Identify which cell holds the provided text, then report its [x, y] central coordinate. 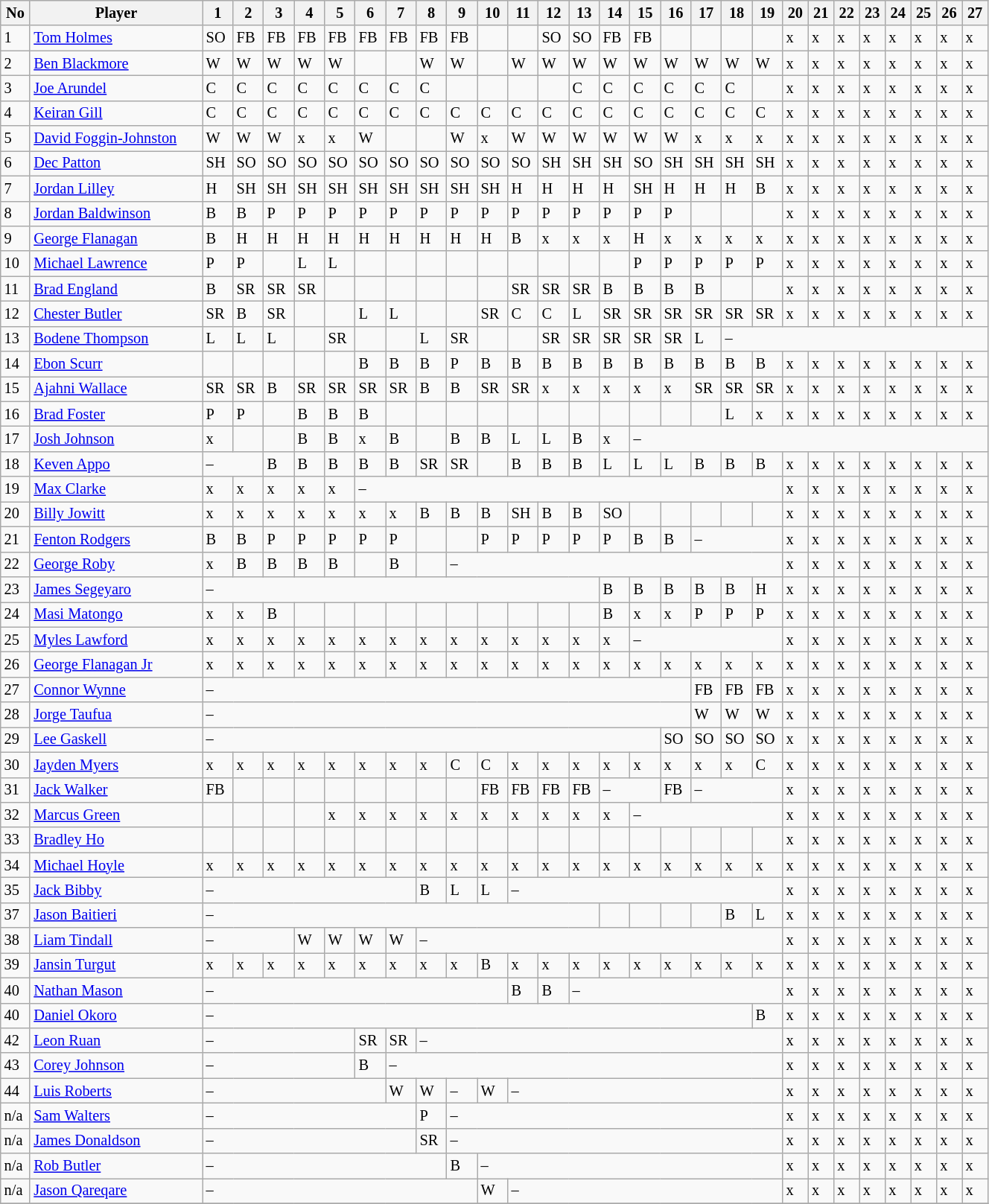
32 [16, 815]
Jansin Turgut [116, 965]
Connor Wynne [116, 689]
29 [16, 739]
Bradley Ho [116, 840]
Jordan Baldwinson [116, 214]
Ben Blackmore [116, 63]
Player [116, 13]
44 [16, 1091]
Bodene Thompson [116, 339]
Michael Hoyle [116, 865]
34 [16, 865]
Billy Jowitt [116, 514]
35 [16, 890]
Marcus Green [116, 815]
Leon Ruan [116, 1040]
James Donaldson [116, 1141]
Joe Arundel [116, 88]
Jack Walker [116, 790]
43 [16, 1066]
George Flanagan Jr [116, 664]
33 [16, 840]
42 [16, 1040]
28 [16, 715]
31 [16, 790]
David Foggin-Johnston [116, 138]
Keiran Gill [116, 113]
Lee Gaskell [116, 739]
Brad England [116, 289]
Brad Foster [116, 414]
Tom Holmes [116, 38]
Michael Lawrence [116, 264]
Josh Johnson [116, 439]
Nathan Mason [116, 990]
Liam Tindall [116, 940]
Myles Lawford [116, 640]
Ajahni Wallace [116, 389]
James Segeyaro [116, 589]
37 [16, 915]
Dec Patton [116, 163]
Chester Butler [116, 313]
Daniel Okoro [116, 1016]
Fenton Rodgers [116, 539]
Sam Walters [116, 1115]
George Flanagan [116, 238]
Corey Johnson [116, 1066]
Jordan Lilley [116, 188]
Jack Bibby [116, 890]
Jorge Taufua [116, 715]
Ebon Scurr [116, 364]
Masi Matongo [116, 614]
Jason Qareqare [116, 1191]
30 [16, 765]
No [16, 13]
39 [16, 965]
Jayden Myers [116, 765]
Keven Appo [116, 464]
Jason Baitieri [116, 915]
Max Clarke [116, 489]
Rob Butler [116, 1166]
38 [16, 940]
George Roby [116, 564]
Luis Roberts [116, 1091]
